Pinpoint the cell where the given text exists, returning its [X, Y] midpoint coordinate. 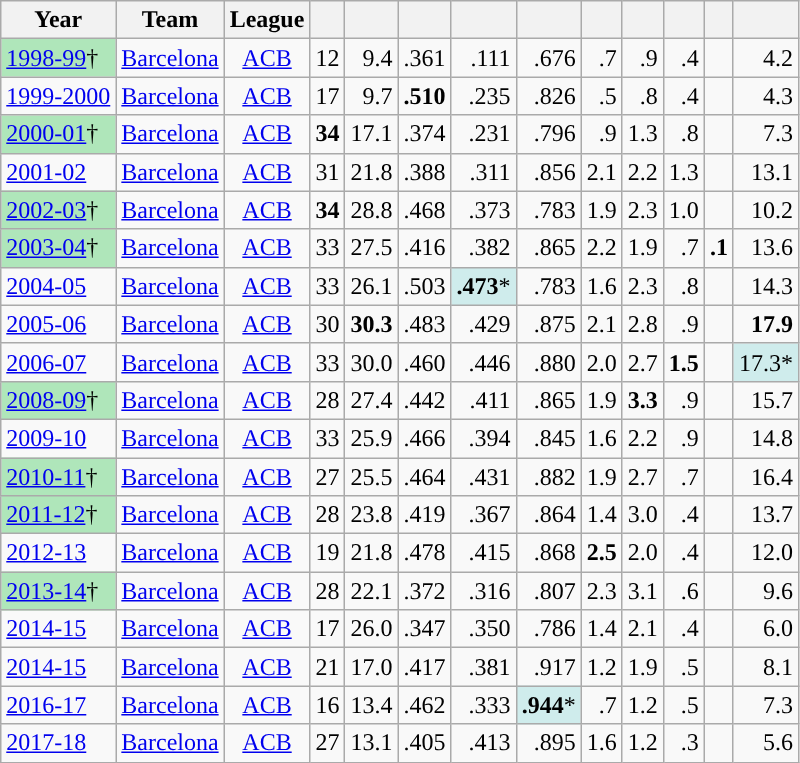
Year [58, 20]
2002-03† [58, 210]
13.6 [766, 248]
6.0 [766, 629]
.231 [484, 134]
2003-04† [58, 248]
.373 [484, 210]
16.4 [766, 477]
Team [170, 20]
.3 [684, 743]
17.3* [766, 362]
.111 [484, 58]
10.2 [766, 210]
.466 [424, 438]
23.8 [372, 515]
12 [328, 58]
31 [328, 172]
.468 [424, 210]
1998-99† [58, 58]
.416 [424, 248]
.442 [424, 400]
2001-02 [58, 172]
.882 [548, 477]
.316 [484, 591]
4.3 [766, 96]
1.0 [684, 210]
.796 [548, 134]
.464 [424, 477]
.417 [424, 667]
.431 [484, 477]
26.0 [372, 629]
2004-05 [58, 286]
.807 [548, 591]
.944* [548, 705]
5.6 [766, 743]
.347 [424, 629]
.875 [548, 324]
30.3 [372, 324]
.429 [484, 324]
.374 [424, 134]
.446 [484, 362]
.350 [484, 629]
.235 [484, 96]
28.8 [372, 210]
.483 [424, 324]
3.1 [642, 591]
.826 [548, 96]
2010-11† [58, 477]
17.1 [372, 134]
.1 [718, 248]
27.5 [372, 248]
13.4 [372, 705]
2008-09† [58, 400]
3.3 [642, 400]
.786 [548, 629]
.411 [484, 400]
2011-12† [58, 515]
22.1 [372, 591]
4.2 [766, 58]
.419 [424, 515]
.311 [484, 172]
15.7 [766, 400]
.372 [424, 591]
2009-10 [58, 438]
19 [328, 553]
.676 [548, 58]
25.5 [372, 477]
.864 [548, 515]
2005-06 [58, 324]
.405 [424, 743]
26.1 [372, 286]
2.5 [602, 553]
.868 [548, 553]
2016-17 [58, 705]
1.5 [684, 362]
.367 [484, 515]
30.0 [372, 362]
9.7 [372, 96]
.6 [684, 591]
9.4 [372, 58]
14.3 [766, 286]
17.0 [372, 667]
.845 [548, 438]
.413 [484, 743]
2013-14† [58, 591]
.880 [548, 362]
27.4 [372, 400]
.333 [484, 705]
.917 [548, 667]
.382 [484, 248]
16 [328, 705]
17.9 [766, 324]
.388 [424, 172]
.856 [548, 172]
30 [328, 324]
.895 [548, 743]
.394 [484, 438]
.381 [484, 667]
8.1 [766, 667]
2012-13 [58, 553]
.415 [484, 553]
.462 [424, 705]
21 [328, 667]
.478 [424, 553]
9.6 [766, 591]
3.0 [642, 515]
.510 [424, 96]
2017-18 [58, 743]
.460 [424, 362]
2006-07 [58, 362]
12.0 [766, 553]
13.7 [766, 515]
.503 [424, 286]
1999-2000 [58, 96]
League [267, 20]
25.9 [372, 438]
2.8 [642, 324]
2000-01† [58, 134]
14.8 [766, 438]
.473* [484, 286]
.361 [424, 58]
